Return (x, y) of the center of cell containing provided text 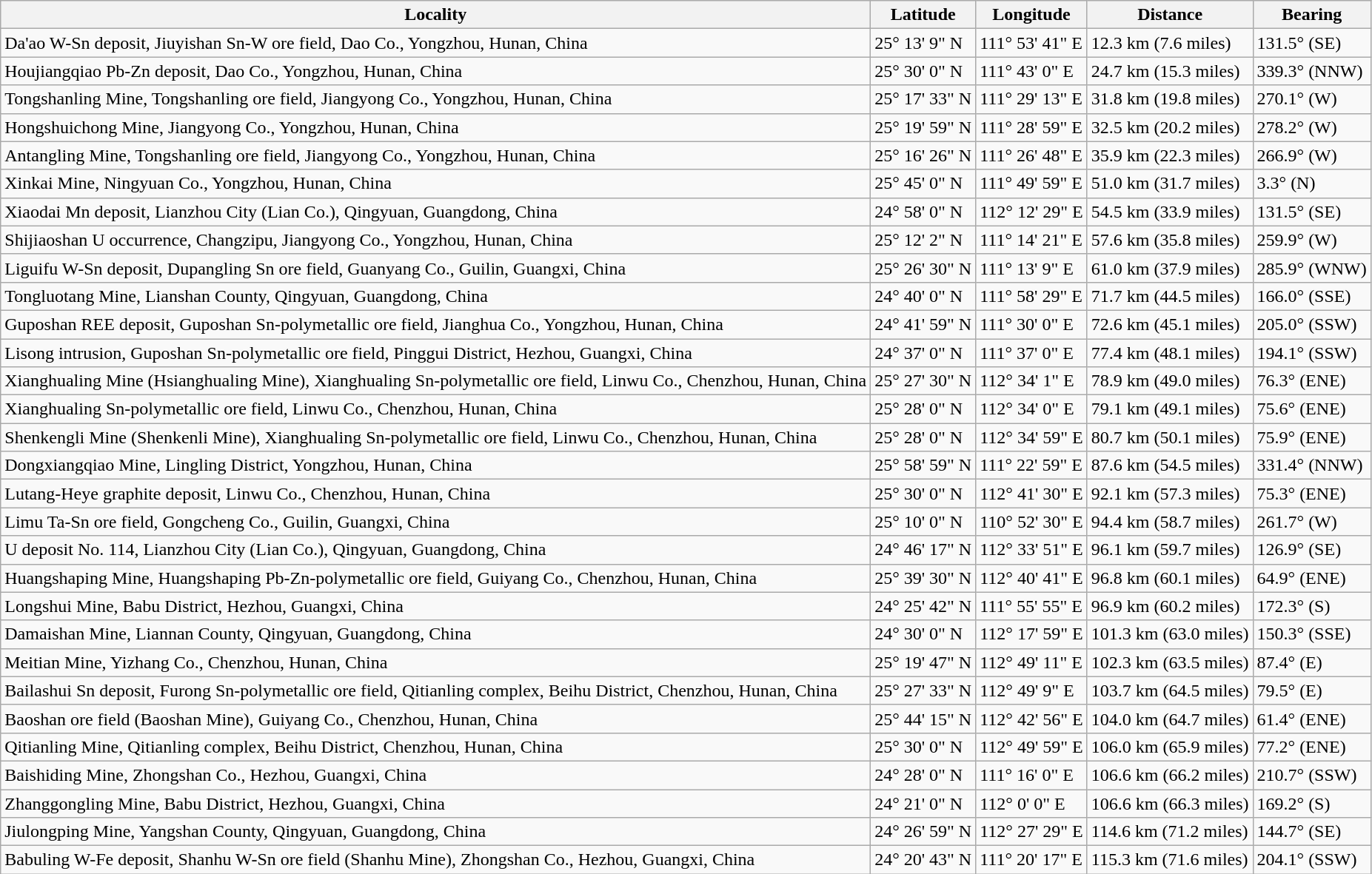
32.5 km (20.2 miles) (1170, 127)
Xianghualing Mine (Hsianghualing Mine), Xianghualing Sn-polymetallic ore field, Linwu Co., Chenzhou, Hunan, China (435, 381)
126.9° (SE) (1312, 550)
112° 40' 41" E (1032, 578)
285.9° (WNW) (1312, 268)
24° 30' 0" N (923, 634)
75.9° (ENE) (1312, 437)
Bearing (1312, 15)
111° 22' 59" E (1032, 465)
12.3 km (7.6 miles) (1170, 43)
24° 28' 0" N (923, 775)
106.0 km (65.9 miles) (1170, 747)
103.7 km (64.5 miles) (1170, 690)
Dongxiangqiao Mine, Lingling District, Yongzhou, Hunan, China (435, 465)
Damaishan Mine, Liannan County, Qingyuan, Guangdong, China (435, 634)
80.7 km (50.1 miles) (1170, 437)
102.3 km (63.5 miles) (1170, 662)
259.9° (W) (1312, 240)
25° 44' 15" N (923, 719)
339.3° (NNW) (1312, 71)
Hongshuichong Mine, Jiangyong Co., Yongzhou, Hunan, China (435, 127)
Liguifu W-Sn deposit, Dupangling Sn ore field, Guanyang Co., Guilin, Guangxi, China (435, 268)
112° 41' 30" E (1032, 494)
25° 16' 26" N (923, 155)
35.9 km (22.3 miles) (1170, 155)
76.3° (ENE) (1312, 381)
Meitian Mine, Yizhang Co., Chenzhou, Hunan, China (435, 662)
Limu Ta-Sn ore field, Gongcheng Co., Guilin, Guangxi, China (435, 522)
114.6 km (71.2 miles) (1170, 832)
25° 13' 9" N (923, 43)
266.9° (W) (1312, 155)
54.5 km (33.9 miles) (1170, 212)
77.2° (ENE) (1312, 747)
72.6 km (45.1 miles) (1170, 324)
Shenkengli Mine (Shenkenli Mine), Xianghualing Sn-polymetallic ore field, Linwu Co., Chenzhou, Hunan, China (435, 437)
Babuling W-Fe deposit, Shanhu W-Sn ore field (Shanhu Mine), Zhongshan Co., Hezhou, Guangxi, China (435, 860)
78.9 km (49.0 miles) (1170, 381)
Tongluotang Mine, Lianshan County, Qingyuan, Guangdong, China (435, 296)
112° 34' 0" E (1032, 409)
24° 40' 0" N (923, 296)
205.0° (SSW) (1312, 324)
25° 27' 33" N (923, 690)
24.7 km (15.3 miles) (1170, 71)
115.3 km (71.6 miles) (1170, 860)
79.1 km (49.1 miles) (1170, 409)
112° 42' 56" E (1032, 719)
Shijiaoshan U occurrence, Changzipu, Jiangyong Co., Yongzhou, Hunan, China (435, 240)
112° 33' 51" E (1032, 550)
112° 34' 1" E (1032, 381)
112° 27' 29" E (1032, 832)
25° 17' 33" N (923, 99)
261.7° (W) (1312, 522)
111° 58' 29" E (1032, 296)
Tongshanling Mine, Tongshanling ore field, Jiangyong Co., Yongzhou, Hunan, China (435, 99)
112° 49' 9" E (1032, 690)
270.1° (W) (1312, 99)
111° 55' 55" E (1032, 606)
Longshui Mine, Babu District, Hezhou, Guangxi, China (435, 606)
61.0 km (37.9 miles) (1170, 268)
172.3° (S) (1312, 606)
111° 43' 0" E (1032, 71)
96.9 km (60.2 miles) (1170, 606)
24° 58' 0" N (923, 212)
150.3° (SSE) (1312, 634)
Huangshaping Mine, Huangshaping Pb-Zn-polymetallic ore field, Guiyang Co., Chenzhou, Hunan, China (435, 578)
25° 26' 30" N (923, 268)
Da'ao W-Sn deposit, Jiuyishan Sn-W ore field, Dao Co., Yongzhou, Hunan, China (435, 43)
144.7° (SE) (1312, 832)
94.4 km (58.7 miles) (1170, 522)
87.6 km (54.5 miles) (1170, 465)
25° 39' 30" N (923, 578)
Longitude (1032, 15)
Lisong intrusion, Guposhan Sn-polymetallic ore field, Pinggui District, Hezhou, Guangxi, China (435, 353)
71.7 km (44.5 miles) (1170, 296)
111° 26' 48" E (1032, 155)
111° 20' 17" E (1032, 860)
64.9° (ENE) (1312, 578)
112° 34' 59" E (1032, 437)
75.3° (ENE) (1312, 494)
24° 41' 59" N (923, 324)
U deposit No. 114, Lianzhou City (Lian Co.), Qingyuan, Guangdong, China (435, 550)
24° 46' 17" N (923, 550)
278.2° (W) (1312, 127)
112° 0' 0" E (1032, 803)
204.1° (SSW) (1312, 860)
111° 49' 59" E (1032, 184)
112° 17' 59" E (1032, 634)
3.3° (N) (1312, 184)
31.8 km (19.8 miles) (1170, 99)
61.4° (ENE) (1312, 719)
111° 30' 0" E (1032, 324)
25° 27' 30" N (923, 381)
112° 49' 59" E (1032, 747)
Guposhan REE deposit, Guposhan Sn-polymetallic ore field, Jianghua Co., Yongzhou, Hunan, China (435, 324)
Baishiding Mine, Zhongshan Co., Hezhou, Guangxi, China (435, 775)
Latitude (923, 15)
331.4° (NNW) (1312, 465)
Distance (1170, 15)
92.1 km (57.3 miles) (1170, 494)
24° 26' 59" N (923, 832)
Qitianling Mine, Qitianling complex, Beihu District, Chenzhou, Hunan, China (435, 747)
87.4° (E) (1312, 662)
Bailashui Sn deposit, Furong Sn-polymetallic ore field, Qitianling complex, Beihu District, Chenzhou, Hunan, China (435, 690)
111° 37' 0" E (1032, 353)
112° 49' 11" E (1032, 662)
106.6 km (66.2 miles) (1170, 775)
25° 58' 59" N (923, 465)
106.6 km (66.3 miles) (1170, 803)
194.1° (SSW) (1312, 353)
25° 45' 0" N (923, 184)
Xinkai Mine, Ningyuan Co., Yongzhou, Hunan, China (435, 184)
24° 25' 42" N (923, 606)
Xiaodai Mn deposit, Lianzhou City (Lian Co.), Qingyuan, Guangdong, China (435, 212)
210.7° (SSW) (1312, 775)
96.8 km (60.1 miles) (1170, 578)
Jiulongping Mine, Yangshan County, Qingyuan, Guangdong, China (435, 832)
111° 13' 9" E (1032, 268)
96.1 km (59.7 miles) (1170, 550)
57.6 km (35.8 miles) (1170, 240)
Zhanggongling Mine, Babu District, Hezhou, Guangxi, China (435, 803)
77.4 km (48.1 miles) (1170, 353)
Houjiangqiao Pb-Zn deposit, Dao Co., Yongzhou, Hunan, China (435, 71)
75.6° (ENE) (1312, 409)
110° 52' 30" E (1032, 522)
79.5° (E) (1312, 690)
104.0 km (64.7 miles) (1170, 719)
51.0 km (31.7 miles) (1170, 184)
111° 53' 41" E (1032, 43)
111° 28' 59" E (1032, 127)
25° 10' 0" N (923, 522)
166.0° (SSE) (1312, 296)
25° 19' 59" N (923, 127)
24° 21' 0" N (923, 803)
Locality (435, 15)
111° 29' 13" E (1032, 99)
25° 12' 2" N (923, 240)
25° 19' 47" N (923, 662)
101.3 km (63.0 miles) (1170, 634)
Antangling Mine, Tongshanling ore field, Jiangyong Co., Yongzhou, Hunan, China (435, 155)
112° 12' 29" E (1032, 212)
24° 20' 43" N (923, 860)
111° 14' 21" E (1032, 240)
111° 16' 0" E (1032, 775)
Xianghualing Sn-polymetallic ore field, Linwu Co., Chenzhou, Hunan, China (435, 409)
24° 37' 0" N (923, 353)
Baoshan ore field (Baoshan Mine), Guiyang Co., Chenzhou, Hunan, China (435, 719)
Lutang-Heye graphite deposit, Linwu Co., Chenzhou, Hunan, China (435, 494)
169.2° (S) (1312, 803)
